Locate the cell with the specified text and output its [x, y] center coordinate. 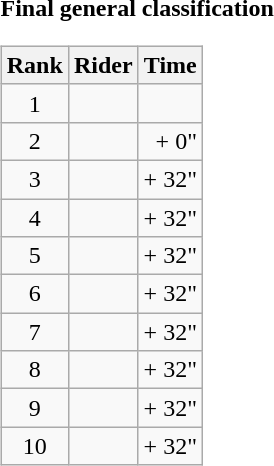
10 [34, 446]
Time [170, 65]
+ 0" [170, 141]
Rank [34, 65]
1 [34, 103]
Rider [103, 65]
3 [34, 179]
5 [34, 256]
2 [34, 141]
8 [34, 370]
6 [34, 294]
4 [34, 217]
7 [34, 332]
9 [34, 408]
